Determine the [X, Y] coordinate at the center of the cell enclosing the given text.  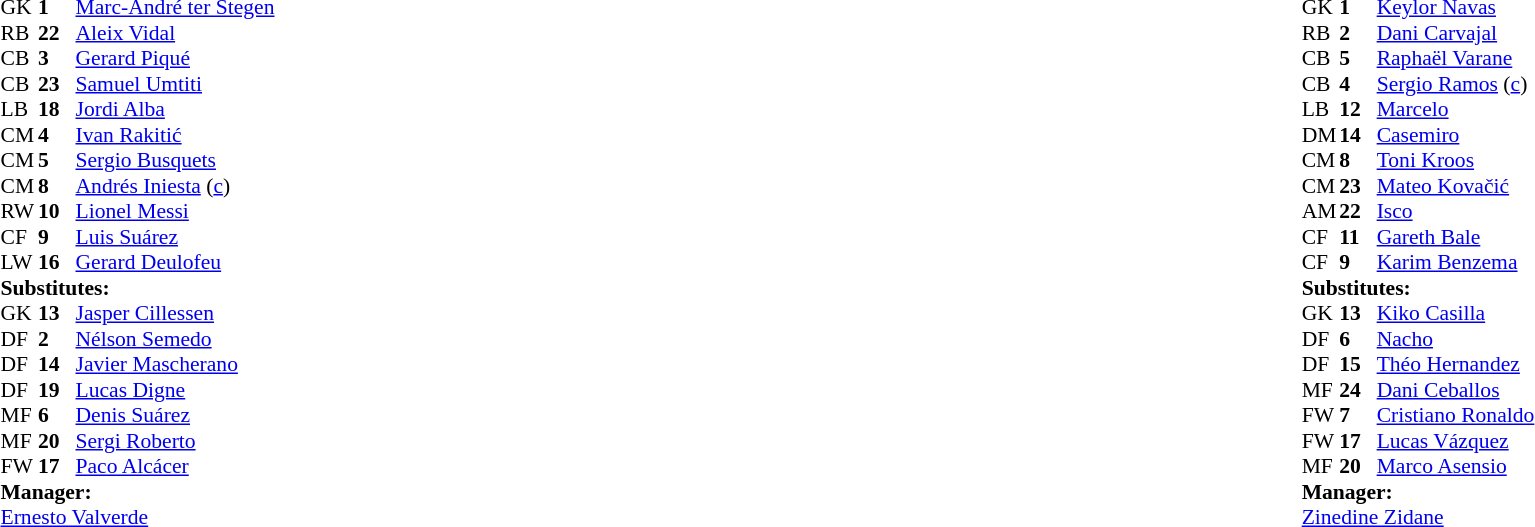
Dani Ceballos [1456, 390]
Jasper Cillessen [176, 313]
Samuel Umtiti [176, 84]
18 [57, 109]
Isco [1456, 211]
Théo Hernandez [1456, 365]
Sergio Busquets [176, 161]
16 [57, 263]
7 [1358, 415]
Lucas Vázquez [1456, 441]
Marcelo [1456, 109]
DM [1321, 135]
RW [19, 211]
Andrés Iniesta (c) [176, 186]
Jordi Alba [176, 109]
Ivan Rakitić [176, 135]
Gerard Deulofeu [176, 263]
Lionel Messi [176, 211]
Nacho [1456, 339]
Nélson Semedo [176, 339]
Dani Carvajal [1456, 33]
24 [1358, 390]
Kiko Casilla [1456, 313]
Aleix Vidal [176, 33]
Mateo Kovačić [1456, 186]
Marco Asensio [1456, 467]
Lucas Digne [176, 390]
Casemiro [1456, 135]
Sergi Roberto [176, 441]
Raphaël Varane [1456, 59]
Javier Mascherano [176, 365]
LW [19, 263]
Gerard Piqué [176, 59]
19 [57, 390]
Denis Suárez [176, 415]
Gareth Bale [1456, 237]
15 [1358, 365]
12 [1358, 109]
Toni Kroos [1456, 161]
Sergio Ramos (c) [1456, 84]
3 [57, 59]
AM [1321, 211]
Cristiano Ronaldo [1456, 415]
10 [57, 211]
Karim Benzema [1456, 263]
Luis Suárez [176, 237]
Paco Alcácer [176, 467]
11 [1358, 237]
